Scan for the cell matching the given text and deliver its (X, Y) coordinate at center. 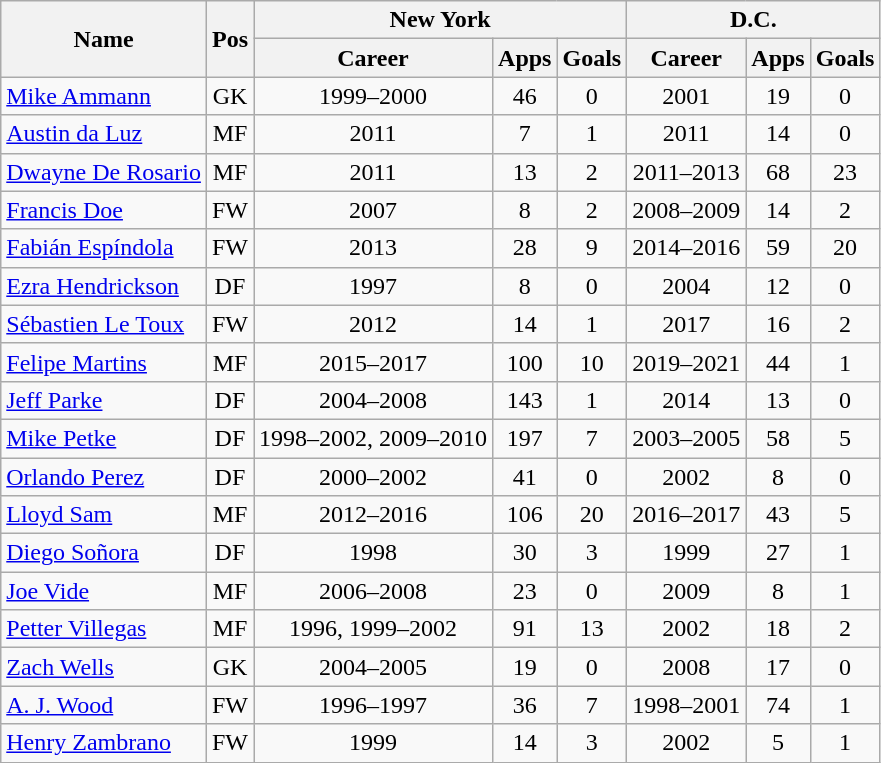
2012 (374, 324)
Felipe Martins (104, 362)
1996, 1999–2002 (374, 629)
17 (778, 667)
2000–2002 (374, 477)
Austin da Luz (104, 134)
1998–2002, 2009–2010 (374, 438)
New York (440, 20)
2011–2013 (686, 172)
Ezra Hendrickson (104, 286)
Dwayne De Rosario (104, 172)
1996–1997 (374, 705)
1998 (374, 553)
36 (525, 705)
143 (525, 400)
1997 (374, 286)
2008 (686, 667)
18 (778, 629)
Jeff Parke (104, 400)
12 (778, 286)
Henry Zambrano (104, 743)
27 (778, 553)
2008–2009 (686, 210)
Zach Wells (104, 667)
58 (778, 438)
2009 (686, 591)
2014–2016 (686, 248)
2013 (374, 248)
1998–2001 (686, 705)
41 (525, 477)
44 (778, 362)
106 (525, 515)
59 (778, 248)
Fabián Espíndola (104, 248)
2004 (686, 286)
10 (592, 362)
9 (592, 248)
91 (525, 629)
46 (525, 96)
2016–2017 (686, 515)
100 (525, 362)
2004–2008 (374, 400)
16 (778, 324)
Mike Petke (104, 438)
2012–2016 (374, 515)
Lloyd Sam (104, 515)
A. J. Wood (104, 705)
2014 (686, 400)
74 (778, 705)
43 (778, 515)
2004–2005 (374, 667)
Sébastien Le Toux (104, 324)
2003–2005 (686, 438)
2019–2021 (686, 362)
2017 (686, 324)
2006–2008 (374, 591)
Diego Soñora (104, 553)
2015–2017 (374, 362)
Petter Villegas (104, 629)
30 (525, 553)
2007 (374, 210)
D.C. (754, 20)
Joe Vide (104, 591)
Pos (230, 39)
Name (104, 39)
Francis Doe (104, 210)
28 (525, 248)
Orlando Perez (104, 477)
Mike Ammann (104, 96)
68 (778, 172)
197 (525, 438)
2001 (686, 96)
1999–2000 (374, 96)
